Output the [X, Y] coordinate of the center of the cell containing the given text.  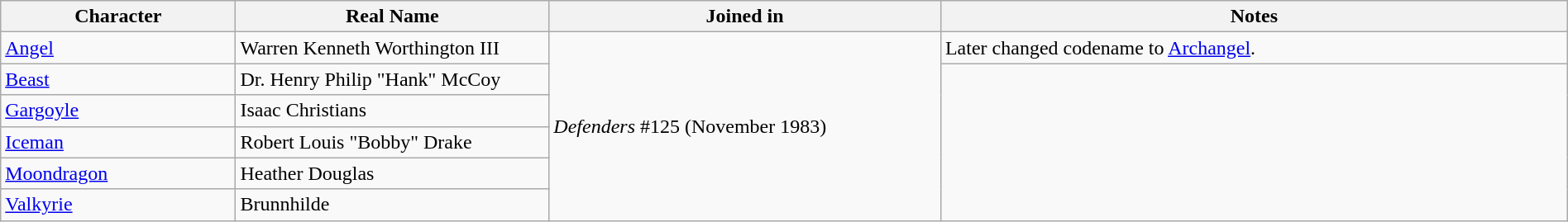
Isaac Christians [392, 111]
Joined in [745, 17]
Valkyrie [118, 205]
Iceman [118, 142]
Gargoyle [118, 111]
Brunnhilde [392, 205]
Notes [1254, 17]
Angel [118, 48]
Robert Louis "Bobby" Drake [392, 142]
Character [118, 17]
Dr. Henry Philip "Hank" McCoy [392, 79]
Heather Douglas [392, 173]
Warren Kenneth Worthington III [392, 48]
Moondragon [118, 173]
Later changed codename to Archangel. [1254, 48]
Defenders #125 (November 1983) [745, 126]
Real Name [392, 17]
Beast [118, 79]
